Determine the (x, y) coordinate at the center of the cell enclosing the given text.  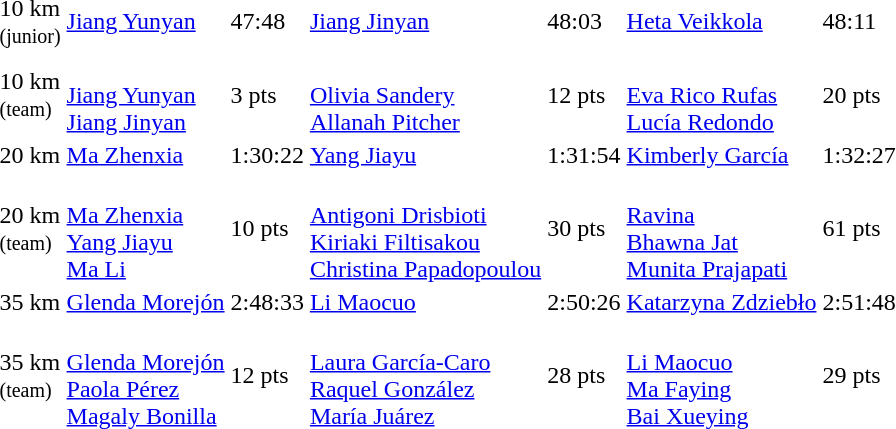
Antigoni DrisbiotiKiriaki FiltisakouChristina Papadopoulou (425, 228)
Katarzyna Zdziebło (722, 302)
Kimberly García (722, 155)
10 pts (267, 228)
Ma Zhenxia (146, 155)
30 pts (584, 228)
Eva Rico RufasLucía Redondo (722, 95)
RavinaBhawna JatMunita Prajapati (722, 228)
Olivia SanderyAllanah Pitcher (425, 95)
Ma ZhenxiaYang JiayuMa Li (146, 228)
12 pts (584, 95)
1:31:54 (584, 155)
Yang Jiayu (425, 155)
Li Maocuo (425, 302)
2:50:26 (584, 302)
Glenda Morejón (146, 302)
1:30:22 (267, 155)
3 pts (267, 95)
2:48:33 (267, 302)
Jiang YunyanJiang Jinyan (146, 95)
